Scan for the cell matching the given text and deliver its (X, Y) coordinate at center. 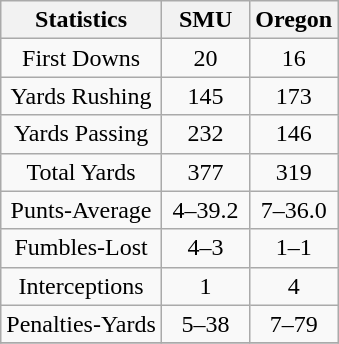
173 (294, 96)
146 (294, 134)
377 (205, 172)
4–3 (205, 248)
Fumbles-Lost (82, 248)
145 (205, 96)
20 (205, 58)
4–39.2 (205, 210)
1–1 (294, 248)
Interceptions (82, 286)
First Downs (82, 58)
7–36.0 (294, 210)
319 (294, 172)
Yards Passing (82, 134)
7–79 (294, 324)
Penalties-Yards (82, 324)
4 (294, 286)
Punts-Average (82, 210)
1 (205, 286)
16 (294, 58)
Total Yards (82, 172)
SMU (205, 20)
5–38 (205, 324)
Oregon (294, 20)
Statistics (82, 20)
232 (205, 134)
Yards Rushing (82, 96)
